Capture the cell that displays the provided text and extract its [x, y] central coordinate. 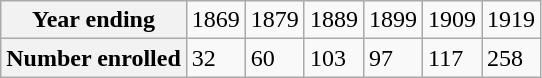
117 [452, 58]
258 [512, 58]
1899 [392, 20]
Year ending [94, 20]
103 [334, 58]
1879 [274, 20]
1869 [216, 20]
60 [274, 58]
1919 [512, 20]
1889 [334, 20]
1909 [452, 20]
97 [392, 58]
32 [216, 58]
Number enrolled [94, 58]
